Detect which cell encompasses the target text, then output its [x, y] center coordinate. 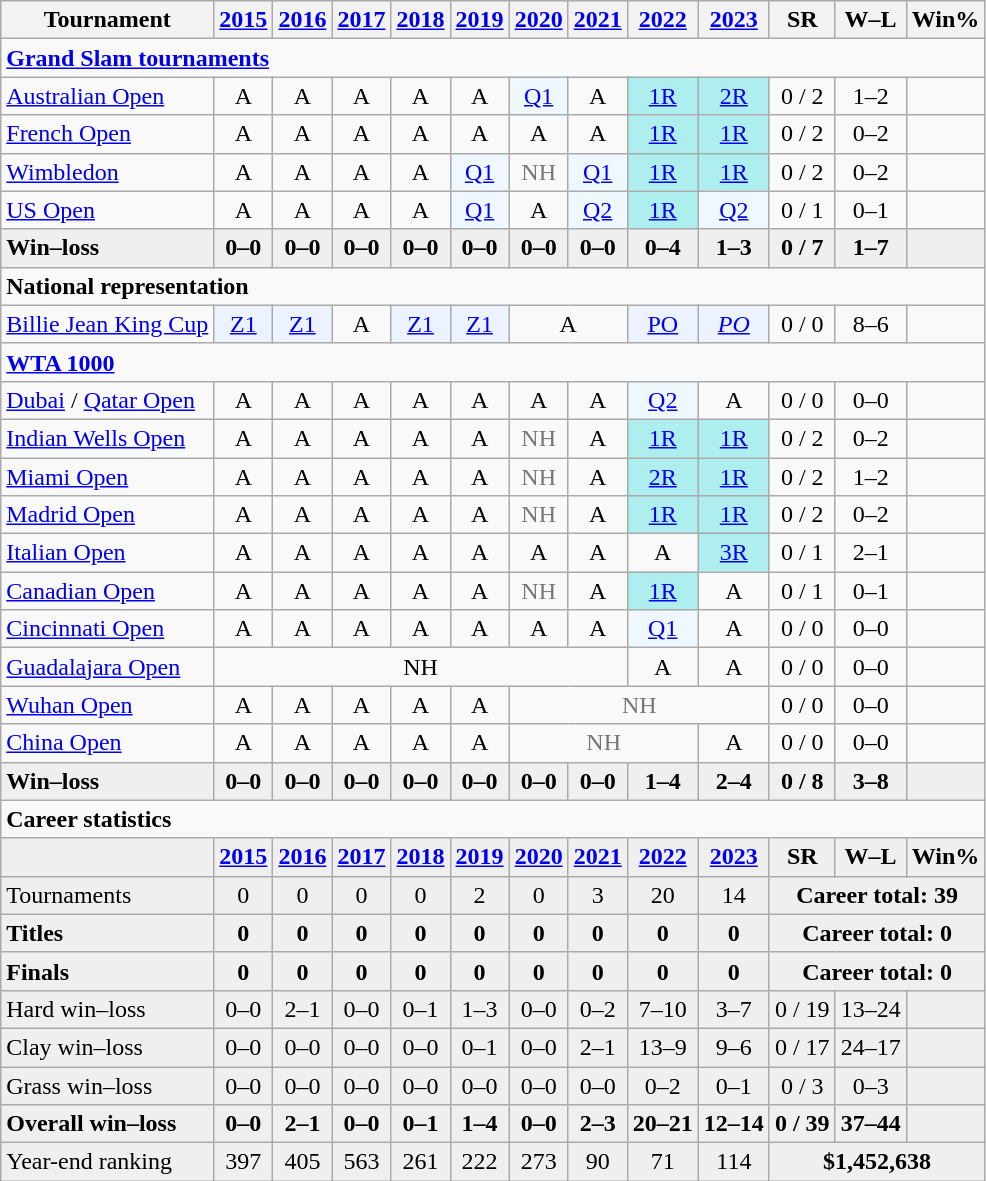
3–7 [734, 1009]
Titles [108, 933]
7–10 [662, 1009]
0–3 [870, 1085]
0 / 7 [802, 248]
2–4 [734, 781]
Cincinnati Open [108, 629]
US Open [108, 210]
1–7 [870, 248]
13–24 [870, 1009]
Wuhan Open [108, 705]
Madrid Open [108, 515]
405 [302, 1162]
Dubai / Qatar Open [108, 400]
Tournaments [108, 895]
Grand Slam tournaments [493, 58]
Overall win–loss [108, 1124]
222 [480, 1162]
8–6 [870, 324]
0 / 3 [802, 1085]
9–6 [734, 1047]
3 [598, 895]
Tournament [108, 20]
3R [734, 553]
14 [734, 895]
13–9 [662, 1047]
0–4 [662, 248]
2 [480, 895]
71 [662, 1162]
Australian Open [108, 96]
2–3 [598, 1124]
Indian Wells Open [108, 438]
261 [420, 1162]
20 [662, 895]
Finals [108, 971]
90 [598, 1162]
397 [244, 1162]
Career total: 39 [876, 895]
Career statistics [493, 819]
273 [538, 1162]
37–44 [870, 1124]
12–14 [734, 1124]
Italian Open [108, 553]
0 / 8 [802, 781]
Year-end ranking [108, 1162]
Guadalajara Open [108, 667]
3–8 [870, 781]
Wimbledon [108, 172]
Billie Jean King Cup [108, 324]
Clay win–loss [108, 1047]
French Open [108, 134]
0 / 39 [802, 1124]
Hard win–loss [108, 1009]
Canadian Open [108, 591]
0 / 17 [802, 1047]
563 [362, 1162]
$1,452,638 [876, 1162]
0 / 19 [802, 1009]
China Open [108, 743]
114 [734, 1162]
National representation [493, 286]
WTA 1000 [493, 362]
Miami Open [108, 477]
20–21 [662, 1124]
Grass win–loss [108, 1085]
24–17 [870, 1047]
